Pinpoint the cell where the given text exists, returning its [x, y] midpoint coordinate. 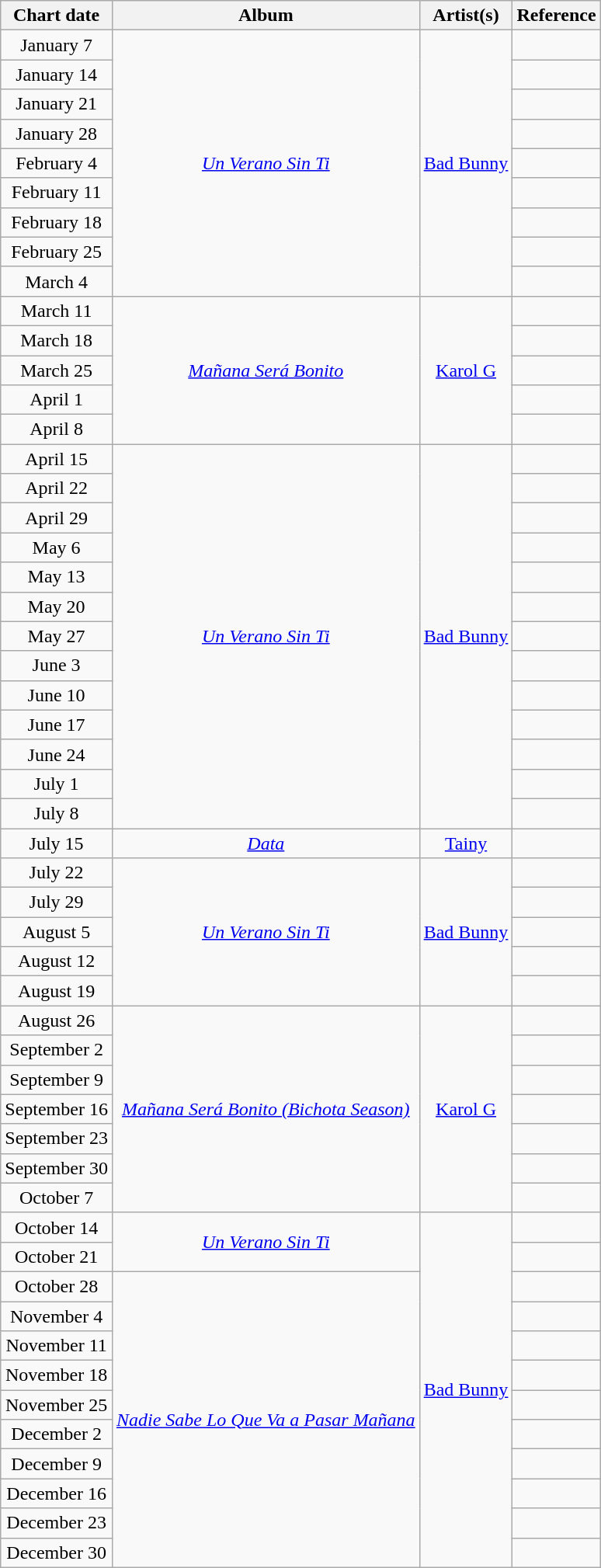
May 6 [57, 548]
January 28 [57, 134]
Reference [556, 16]
June 24 [57, 754]
Mañana Será Bonito (Bichota Season) [266, 1109]
November 25 [57, 1405]
Tainy [466, 843]
April 8 [57, 429]
Chart date [57, 16]
March 25 [57, 370]
April 15 [57, 459]
April 1 [57, 400]
February 4 [57, 163]
Mañana Será Bonito [266, 370]
Artist(s) [466, 16]
March 11 [57, 311]
August 26 [57, 1020]
July 8 [57, 813]
April 29 [57, 518]
September 30 [57, 1168]
July 29 [57, 902]
October 14 [57, 1227]
January 14 [57, 75]
February 18 [57, 222]
Album [266, 16]
May 20 [57, 607]
July 15 [57, 843]
June 3 [57, 666]
April 22 [57, 488]
May 13 [57, 577]
September 9 [57, 1080]
August 12 [57, 961]
March 18 [57, 340]
May 27 [57, 636]
December 30 [57, 1552]
March 4 [57, 281]
January 21 [57, 104]
June 10 [57, 695]
June 17 [57, 725]
July 22 [57, 873]
August 5 [57, 932]
September 16 [57, 1109]
December 16 [57, 1493]
December 9 [57, 1464]
July 1 [57, 784]
September 2 [57, 1050]
November 18 [57, 1375]
February 25 [57, 252]
December 23 [57, 1523]
October 21 [57, 1257]
November 4 [57, 1316]
August 19 [57, 991]
September 23 [57, 1139]
December 2 [57, 1434]
Data [266, 843]
January 7 [57, 45]
February 11 [57, 193]
October 28 [57, 1286]
November 11 [57, 1346]
Nadie Sabe Lo Que Va a Pasar Mañana [266, 1420]
October 7 [57, 1198]
